Pinpoint the cell where the given text exists, returning its (X, Y) midpoint coordinate. 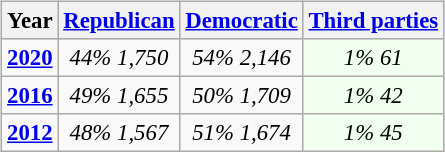
49% 1,655 (119, 96)
48% 1,567 (119, 133)
2012 (30, 133)
50% 1,709 (242, 96)
1% 61 (373, 58)
51% 1,674 (242, 133)
1% 45 (373, 133)
Democratic (242, 21)
Year (30, 21)
44% 1,750 (119, 58)
54% 2,146 (242, 58)
2016 (30, 96)
Republican (119, 21)
Third parties (373, 21)
1% 42 (373, 96)
2020 (30, 58)
